Determine the [X, Y] coordinate at the center of the cell enclosing the given text.  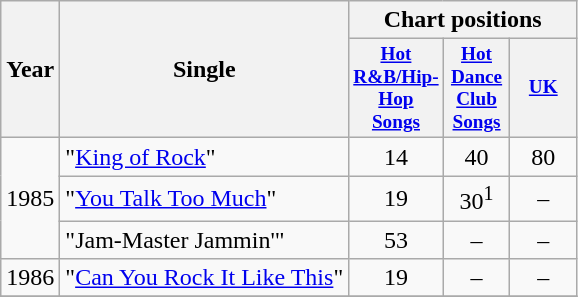
Hot Dance Club Songs [476, 88]
"Jam-Master Jammin'" [204, 240]
Year [30, 70]
40 [476, 157]
1986 [30, 278]
UK [544, 88]
Single [204, 70]
"King of Rock" [204, 157]
80 [544, 157]
Chart positions [463, 20]
14 [396, 157]
1985 [30, 198]
53 [396, 240]
"You Talk Too Much" [204, 198]
301 [476, 198]
"Can You Rock It Like This" [204, 278]
Hot R&B/Hip-Hop Songs [396, 88]
